Return [x, y] of the center of cell containing provided text 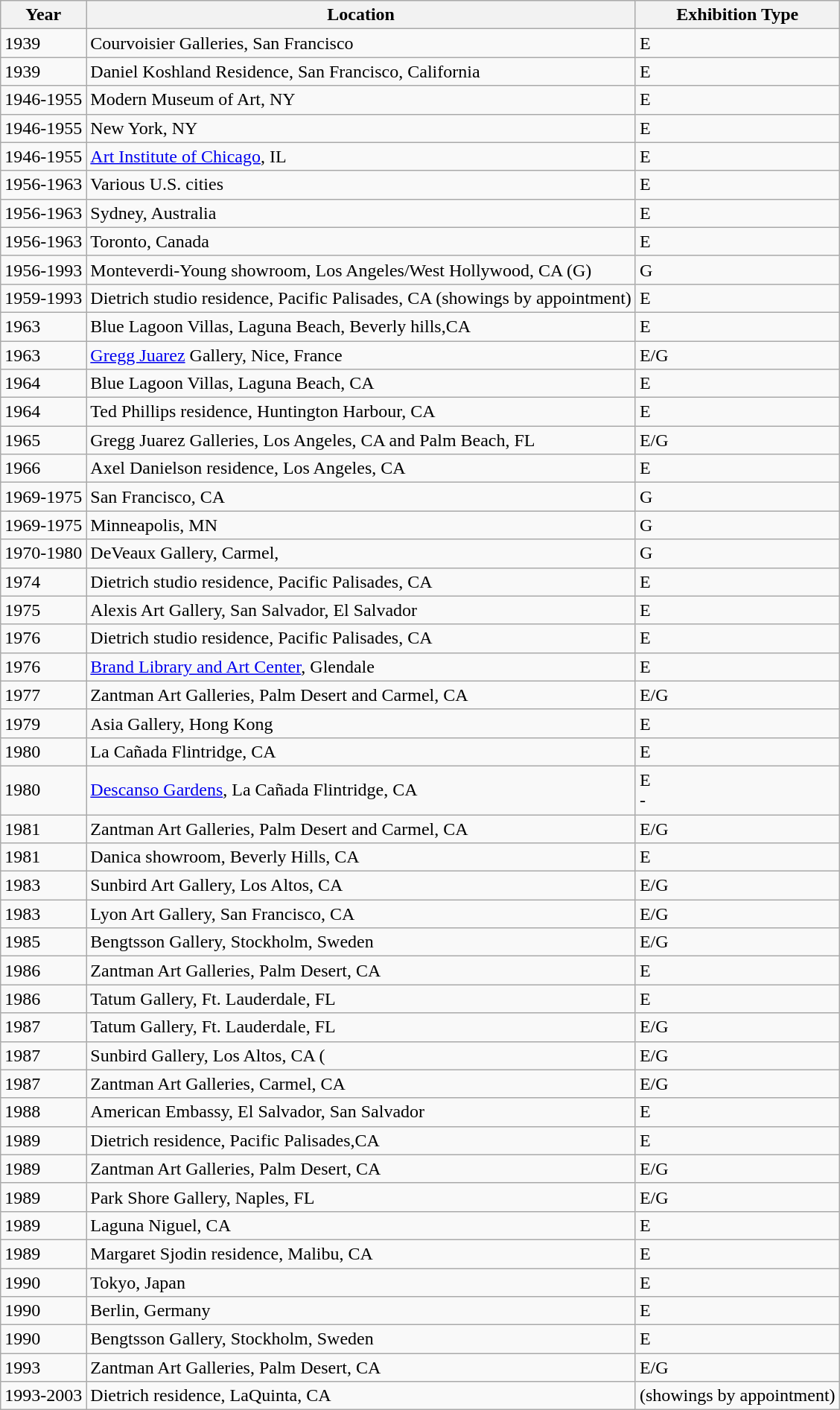
Year [43, 15]
Margaret Sjodin residence, Malibu, CA [361, 1254]
Park Shore Gallery, Naples, FL [361, 1197]
DeVeaux Gallery, Carmel, [361, 553]
Laguna Niguel, CA [361, 1225]
Blue Lagoon Villas, Laguna Beach, Beverly hills,CA [361, 326]
La Cañada Flintridge, CA [361, 752]
1966 [43, 469]
1993-2003 [43, 1396]
Modern Museum of Art, NY [361, 100]
Daniel Koshland Residence, San Francisco, California [361, 72]
San Francisco, CA [361, 497]
1977 [43, 695]
1956-1993 [43, 270]
Dietrich studio residence, Pacific Palisades, CA (showings by appointment) [361, 298]
1970-1980 [43, 553]
Location [361, 15]
1959-1993 [43, 298]
Brand Library and Art Center, Glendale [361, 667]
1975 [43, 610]
Tokyo, Japan [361, 1282]
Various U.S. cities [361, 185]
Alexis Art Gallery, San Salvador, El Salvador [361, 610]
Descanso Gardens, La Cañada Flintridge, CA [361, 790]
Zantman Art Galleries, Carmel, CA [361, 1084]
1965 [43, 440]
Axel Danielson residence, Los Angeles, CA [361, 469]
Sunbird Art Gallery, Los Altos, CA [361, 886]
1979 [43, 723]
Toronto, Canada [361, 241]
E- [737, 790]
Berlin, Germany [361, 1311]
Asia Gallery, Hong Kong [361, 723]
Dietrich residence, LaQuinta, CA [361, 1396]
(showings by appointment) [737, 1396]
American Embassy, El Salvador, San Salvador [361, 1112]
Minneapolis, MN [361, 525]
Sunbird Gallery, Los Altos, CA ( [361, 1055]
Gregg Juarez Gallery, Nice, France [361, 355]
Blue Lagoon Villas, Laguna Beach, CA [361, 384]
Lyon Art Gallery, San Francisco, CA [361, 914]
1993 [43, 1368]
Sydney, Australia [361, 213]
Ted Phillips residence, Huntington Harbour, CA [361, 412]
Monteverdi-Young showroom, Los Angeles/West Hollywood, CA (G) [361, 270]
New York, NY [361, 128]
1988 [43, 1112]
1974 [43, 582]
1985 [43, 942]
Dietrich residence, Pacific Palisades,CA [361, 1140]
Gregg Juarez Galleries, Los Angeles, CA and Palm Beach, FL [361, 440]
Exhibition Type [737, 15]
Art Institute of Chicago, IL [361, 156]
Courvoisier Galleries, San Francisco [361, 43]
Danica showroom, Beverly Hills, CA [361, 857]
